Return (x, y) of the center of cell containing provided text 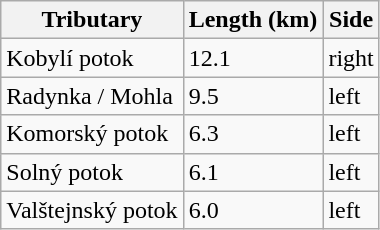
Solný potok (92, 172)
Radynka / Mohla (92, 96)
Komorský potok (92, 134)
Kobylí potok (92, 58)
9.5 (253, 96)
6.0 (253, 210)
12.1 (253, 58)
6.1 (253, 172)
Valštejnský potok (92, 210)
Tributary (92, 20)
6.3 (253, 134)
right (351, 58)
Side (351, 20)
Length (km) (253, 20)
